Scan for the cell matching the given text and deliver its (x, y) coordinate at center. 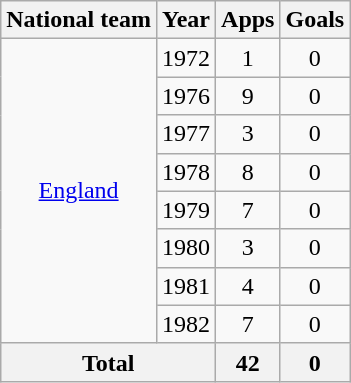
1977 (186, 134)
Goals (315, 20)
National team (79, 20)
Year (186, 20)
England (79, 191)
8 (248, 172)
4 (248, 286)
1972 (186, 58)
Apps (248, 20)
1979 (186, 210)
1982 (186, 324)
1981 (186, 286)
1 (248, 58)
1976 (186, 96)
9 (248, 96)
1980 (186, 248)
42 (248, 362)
Total (108, 362)
1978 (186, 172)
